Extract the [x, y] coordinate from the center of the cell holding the provided text.  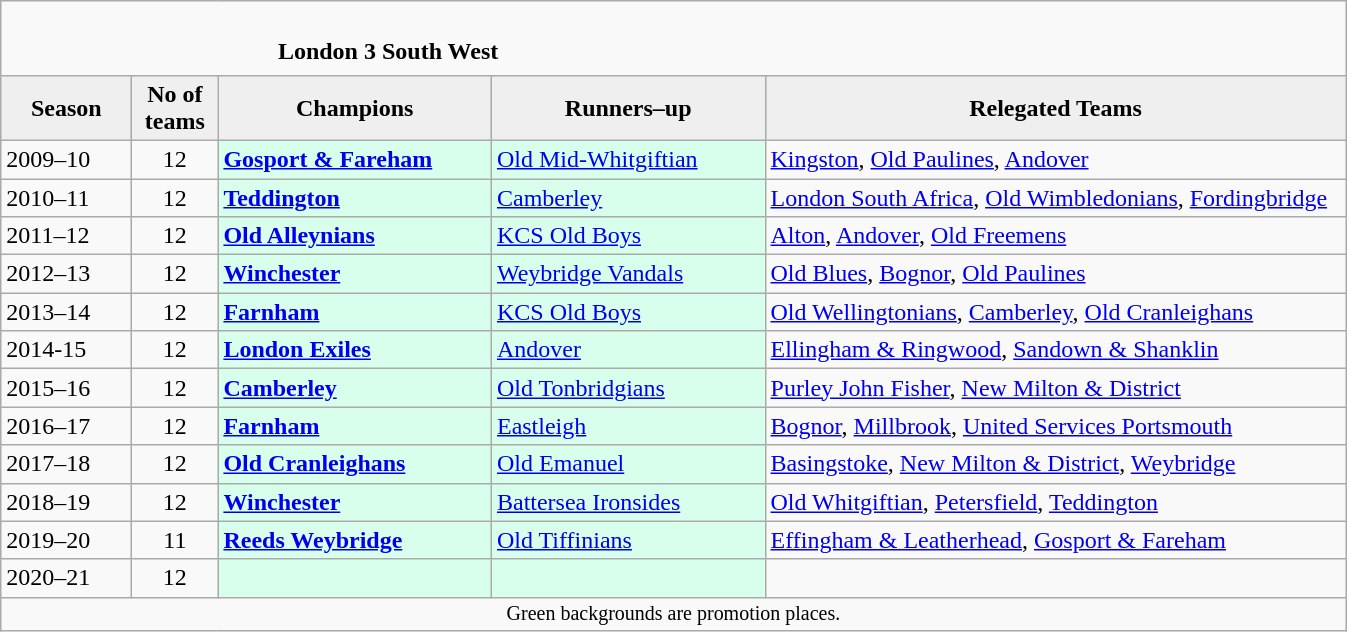
2011–12 [66, 236]
London South Africa, Old Wimbledonians, Fordingbridge [1056, 197]
Ellingham & Ringwood, Sandown & Shanklin [1056, 350]
2020–21 [66, 578]
Old Whitgiftian, Petersfield, Teddington [1056, 502]
2015–16 [66, 388]
Old Blues, Bognor, Old Paulines [1056, 274]
Old Emanuel [628, 464]
2019–20 [66, 540]
11 [175, 540]
Battersea Ironsides [628, 502]
2017–18 [66, 464]
Basingstoke, New Milton & District, Weybridge [1056, 464]
Reeds Weybridge [355, 540]
London Exiles [355, 350]
Old Wellingtonians, Camberley, Old Cranleighans [1056, 312]
Andover [628, 350]
2013–14 [66, 312]
Effingham & Leatherhead, Gosport & Fareham [1056, 540]
2014-15 [66, 350]
Old Mid-Whitgiftian [628, 159]
2016–17 [66, 426]
Kingston, Old Paulines, Andover [1056, 159]
Eastleigh [628, 426]
Old Tiffinians [628, 540]
Old Cranleighans [355, 464]
Season [66, 108]
2012–13 [66, 274]
Green backgrounds are promotion places. [674, 614]
Old Alleynians [355, 236]
2010–11 [66, 197]
Old Tonbridgians [628, 388]
Champions [355, 108]
Gosport & Fareham [355, 159]
Bognor, Millbrook, United Services Portsmouth [1056, 426]
Weybridge Vandals [628, 274]
Relegated Teams [1056, 108]
Teddington [355, 197]
Purley John Fisher, New Milton & District [1056, 388]
Alton, Andover, Old Freemens [1056, 236]
Runners–up [628, 108]
2018–19 [66, 502]
No of teams [175, 108]
2009–10 [66, 159]
